Find where the given text appears and provide that cell's center as [X, Y] coordinate. 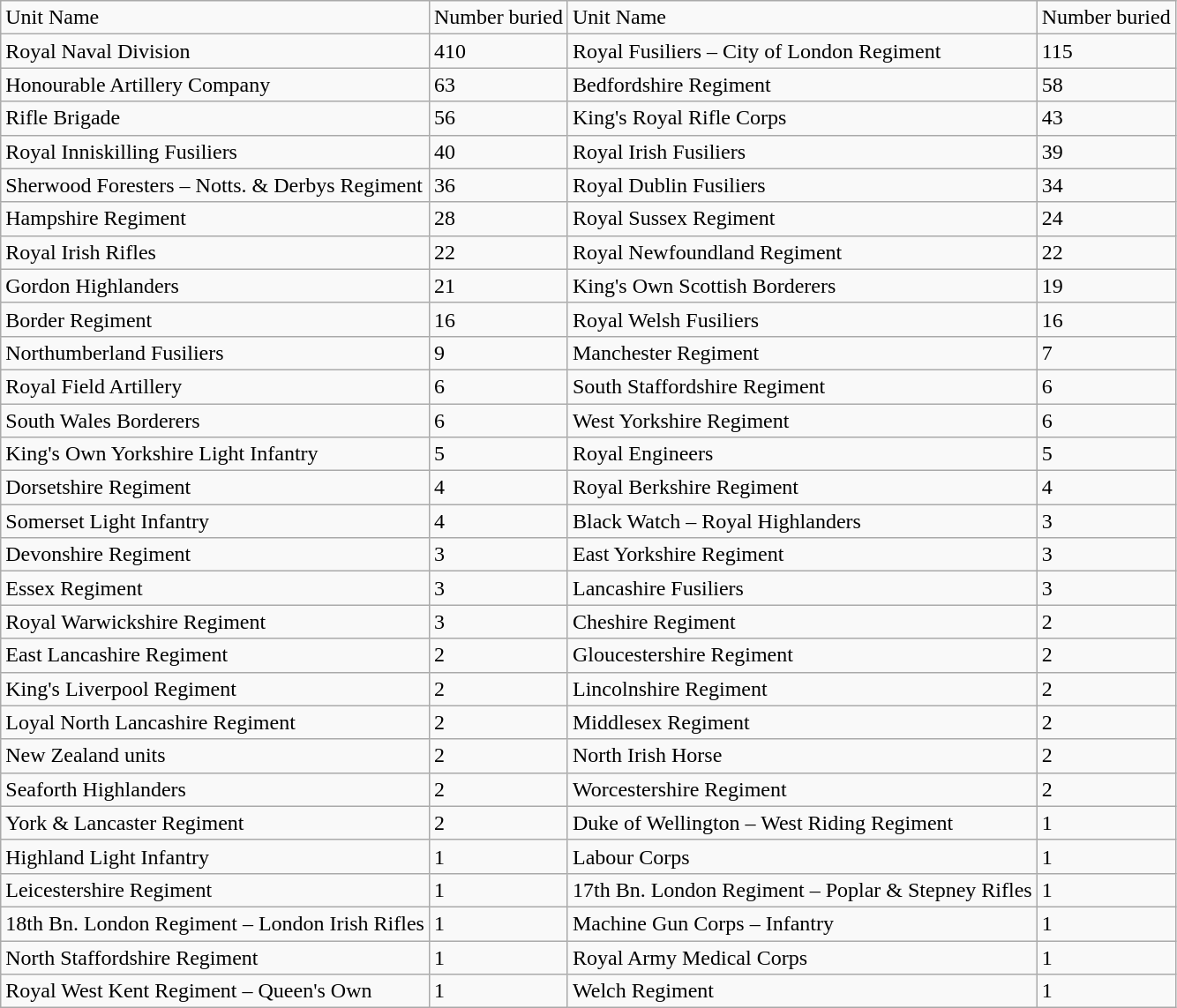
King's Liverpool Regiment [215, 689]
Black Watch – Royal Highlanders [802, 521]
Royal Fusiliers – City of London Regiment [802, 51]
Royal Sussex Regiment [802, 219]
Leicestershire Regiment [215, 890]
Royal Newfoundland Regiment [802, 252]
York & Lancaster Regiment [215, 823]
Lancashire Fusiliers [802, 588]
East Lancashire Regiment [215, 655]
Royal Warwickshire Regiment [215, 622]
King's Own Scottish Borderers [802, 286]
Royal West Kent Regiment – Queen's Own [215, 991]
Royal Field Artillery [215, 386]
Essex Regiment [215, 588]
Duke of Wellington – West Riding Regiment [802, 823]
Royal Naval Division [215, 51]
58 [1106, 85]
40 [498, 152]
Gordon Highlanders [215, 286]
Border Regiment [215, 319]
28 [498, 219]
Welch Regiment [802, 991]
Labour Corps [802, 856]
King's Royal Rifle Corps [802, 118]
63 [498, 85]
19 [1106, 286]
7 [1106, 353]
Royal Irish Fusiliers [802, 152]
24 [1106, 219]
West Yorkshire Regiment [802, 421]
410 [498, 51]
South Wales Borderers [215, 421]
Machine Gun Corps – Infantry [802, 923]
Royal Dublin Fusiliers [802, 185]
Lincolnshire Regiment [802, 689]
Northumberland Fusiliers [215, 353]
18th Bn. London Regiment – London Irish Rifles [215, 923]
South Staffordshire Regiment [802, 386]
Dorsetshire Regiment [215, 488]
Royal Engineers [802, 454]
King's Own Yorkshire Light Infantry [215, 454]
Highland Light Infantry [215, 856]
Rifle Brigade [215, 118]
Gloucestershire Regiment [802, 655]
North Staffordshire Regiment [215, 957]
Royal Berkshire Regiment [802, 488]
Loyal North Lancashire Regiment [215, 722]
17th Bn. London Regiment – Poplar & Stepney Rifles [802, 890]
East Yorkshire Regiment [802, 555]
Worcestershire Regiment [802, 789]
New Zealand units [215, 756]
Somerset Light Infantry [215, 521]
36 [498, 185]
115 [1106, 51]
Royal Welsh Fusiliers [802, 319]
Seaforth Highlanders [215, 789]
Hampshire Regiment [215, 219]
Middlesex Regiment [802, 722]
56 [498, 118]
Cheshire Regiment [802, 622]
34 [1106, 185]
39 [1106, 152]
Royal Army Medical Corps [802, 957]
Devonshire Regiment [215, 555]
Bedfordshire Regiment [802, 85]
Royal Inniskilling Fusiliers [215, 152]
Honourable Artillery Company [215, 85]
43 [1106, 118]
Royal Irish Rifles [215, 252]
9 [498, 353]
North Irish Horse [802, 756]
Sherwood Foresters – Notts. & Derbys Regiment [215, 185]
Manchester Regiment [802, 353]
21 [498, 286]
